Detect which cell encompasses the target text, then output its (x, y) center coordinate. 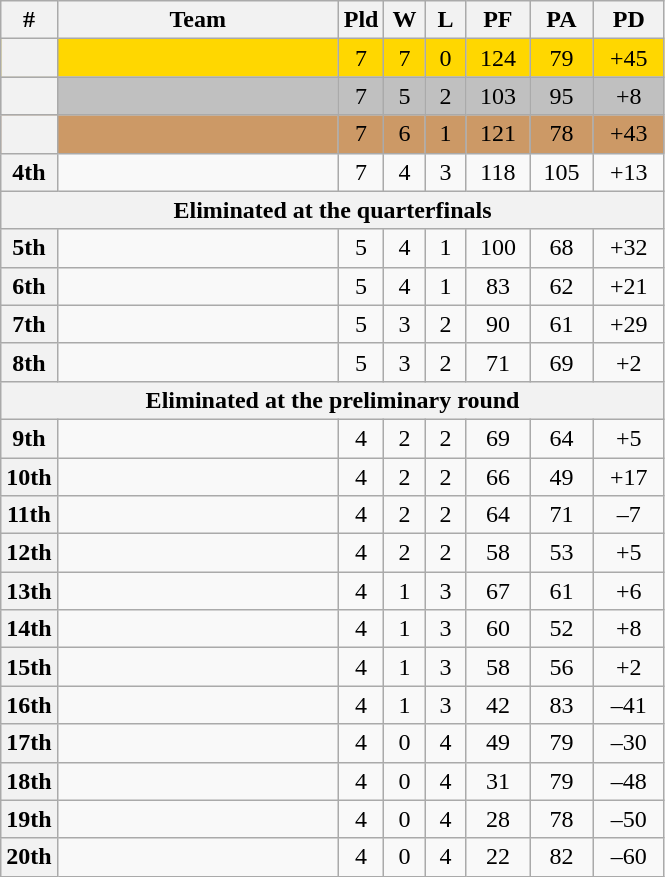
60 (498, 629)
+45 (628, 58)
22 (498, 857)
118 (498, 172)
4th (29, 172)
82 (562, 857)
–48 (628, 781)
PD (628, 20)
7th (29, 324)
+43 (628, 134)
95 (562, 96)
90 (498, 324)
Pld (361, 20)
10th (29, 477)
8th (29, 362)
124 (498, 58)
15th (29, 667)
PF (498, 20)
+13 (628, 172)
–60 (628, 857)
5th (29, 248)
28 (498, 819)
42 (498, 705)
19th (29, 819)
6 (404, 134)
100 (498, 248)
–50 (628, 819)
12th (29, 553)
–30 (628, 743)
103 (498, 96)
6th (29, 286)
L (446, 20)
18th (29, 781)
14th (29, 629)
–41 (628, 705)
# (29, 20)
52 (562, 629)
62 (562, 286)
121 (498, 134)
66 (498, 477)
Eliminated at the preliminary round (333, 400)
+29 (628, 324)
+32 (628, 248)
–7 (628, 515)
+21 (628, 286)
53 (562, 553)
16th (29, 705)
Eliminated at the quarterfinals (333, 210)
17th (29, 743)
9th (29, 438)
13th (29, 591)
67 (498, 591)
+6 (628, 591)
W (404, 20)
20th (29, 857)
11th (29, 515)
68 (562, 248)
+17 (628, 477)
PA (562, 20)
31 (498, 781)
56 (562, 667)
Team (198, 20)
105 (562, 172)
